Scan for the cell matching the given text and deliver its (x, y) coordinate at center. 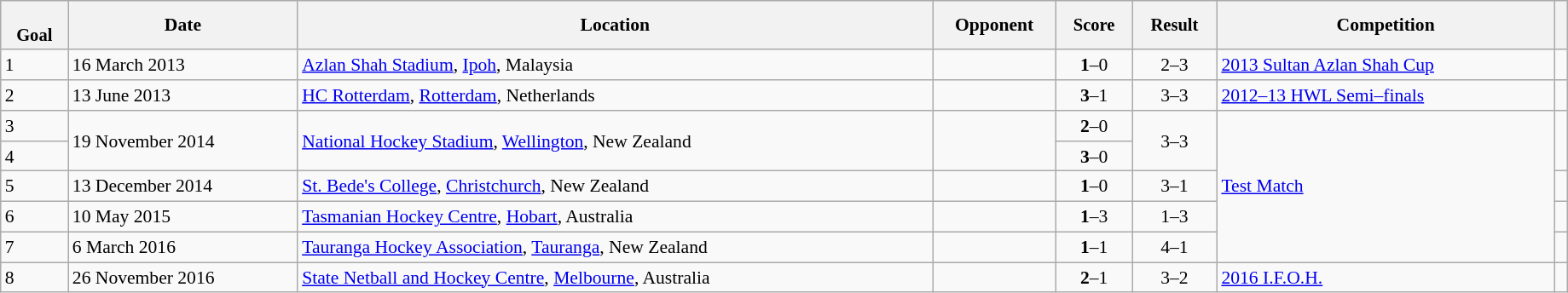
Result (1175, 26)
26 November 2016 (182, 278)
2–1 (1095, 278)
National Hockey Stadium, Wellington, New Zealand (615, 141)
2013 Sultan Azlan Shah Cup (1386, 66)
HC Rotterdam, Rotterdam, Netherlands (615, 95)
St. Bede's College, Christchurch, New Zealand (615, 187)
1–1 (1095, 248)
Azlan Shah Stadium, Ipoh, Malaysia (615, 66)
4 (34, 157)
Tauranga Hockey Association, Tauranga, New Zealand (615, 248)
5 (34, 187)
Goal (34, 26)
State Netball and Hockey Centre, Melbourne, Australia (615, 278)
4–1 (1175, 248)
2–0 (1095, 126)
13 December 2014 (182, 187)
10 May 2015 (182, 217)
Location (615, 26)
2016 I.F.O.H. (1386, 278)
Date (182, 26)
2012–13 HWL Semi–finals (1386, 95)
6 March 2016 (182, 248)
Tasmanian Hockey Centre, Hobart, Australia (615, 217)
3–0 (1095, 157)
Competition (1386, 26)
3 (34, 126)
2 (34, 95)
3–2 (1175, 278)
16 March 2013 (182, 66)
Score (1095, 26)
2–3 (1175, 66)
Opponent (994, 26)
8 (34, 278)
6 (34, 217)
Test Match (1386, 187)
13 June 2013 (182, 95)
19 November 2014 (182, 141)
1 (34, 66)
7 (34, 248)
